Output the (X, Y) coordinate of the center of the cell containing the given text.  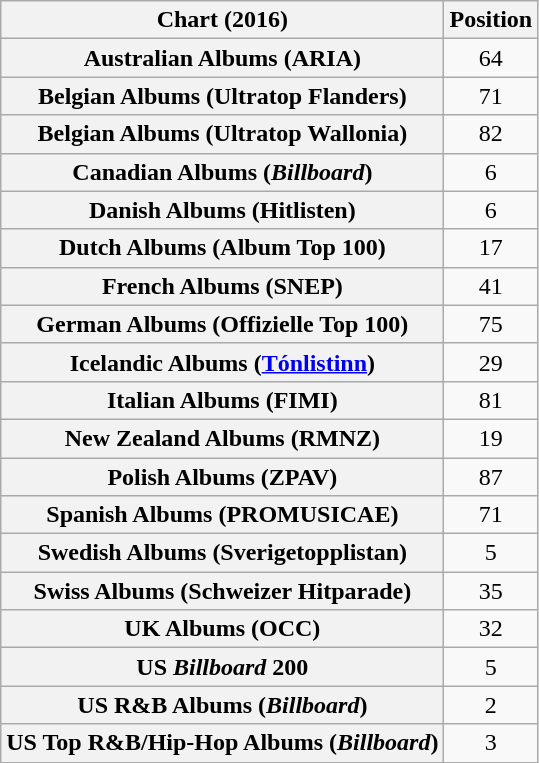
87 (491, 477)
3 (491, 743)
2 (491, 705)
New Zealand Albums (RMNZ) (222, 438)
US R&B Albums (Billboard) (222, 705)
Position (491, 20)
Icelandic Albums (Tónlistinn) (222, 362)
Spanish Albums (PROMUSICAE) (222, 515)
17 (491, 248)
Belgian Albums (Ultratop Flanders) (222, 96)
Polish Albums (ZPAV) (222, 477)
32 (491, 629)
75 (491, 324)
Chart (2016) (222, 20)
Dutch Albums (Album Top 100) (222, 248)
Swiss Albums (Schweizer Hitparade) (222, 591)
US Billboard 200 (222, 667)
Canadian Albums (Billboard) (222, 172)
Belgian Albums (Ultratop Wallonia) (222, 134)
Danish Albums (Hitlisten) (222, 210)
UK Albums (OCC) (222, 629)
35 (491, 591)
German Albums (Offizielle Top 100) (222, 324)
Italian Albums (FIMI) (222, 400)
81 (491, 400)
64 (491, 58)
US Top R&B/Hip-Hop Albums (Billboard) (222, 743)
29 (491, 362)
41 (491, 286)
French Albums (SNEP) (222, 286)
Swedish Albums (Sverigetopplistan) (222, 553)
82 (491, 134)
19 (491, 438)
Australian Albums (ARIA) (222, 58)
